Scan for the cell matching the given text and deliver its (x, y) coordinate at center. 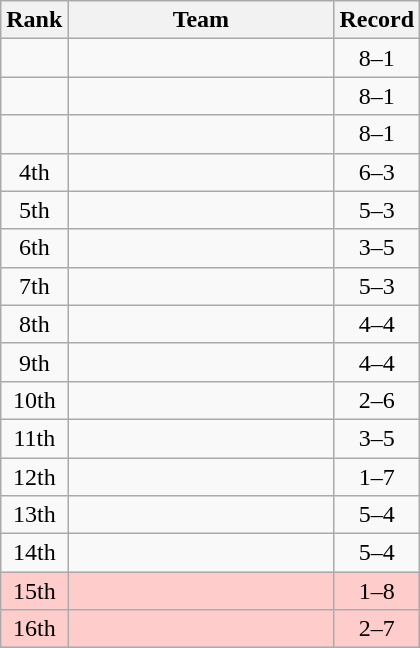
14th (34, 553)
2–6 (377, 400)
4th (34, 172)
15th (34, 591)
1–8 (377, 591)
2–7 (377, 629)
8th (34, 324)
16th (34, 629)
9th (34, 362)
13th (34, 515)
11th (34, 438)
12th (34, 477)
Team (201, 20)
6th (34, 248)
5th (34, 210)
1–7 (377, 477)
10th (34, 400)
Rank (34, 20)
Record (377, 20)
6–3 (377, 172)
7th (34, 286)
